Determine the (x, y) coordinate at the center of the cell enclosing the given text.  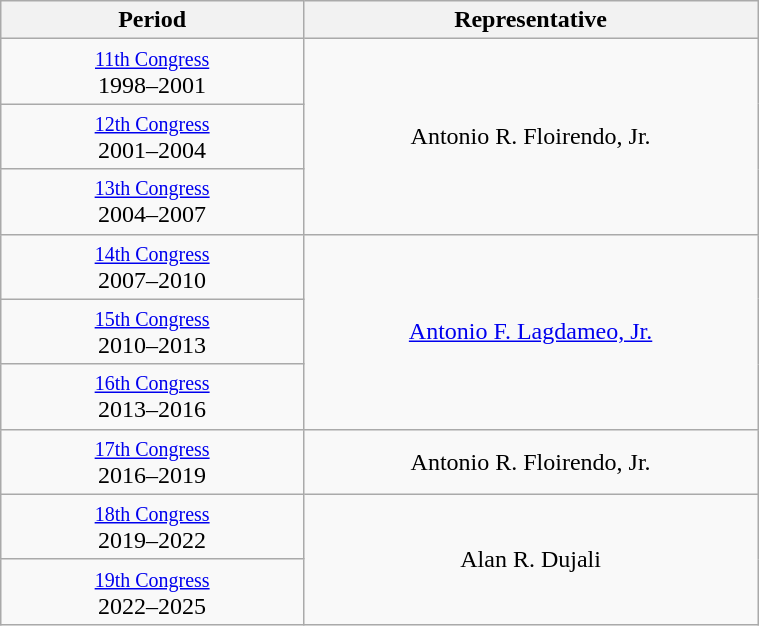
15th Congress2010–2013 (152, 332)
14th Congress2007–2010 (152, 266)
12th Congress2001–2004 (152, 136)
19th Congress2022–2025 (152, 592)
Alan R. Dujali (530, 559)
Representative (530, 20)
17th Congress2016–2019 (152, 462)
Antonio F. Lagdameo, Jr. (530, 332)
16th Congress2013–2016 (152, 396)
Period (152, 20)
11th Congress1998–2001 (152, 72)
18th Congress2019–2022 (152, 526)
13th Congress2004–2007 (152, 202)
